For the text-containing cell, return its midpoint in (x, y) coordinate format. 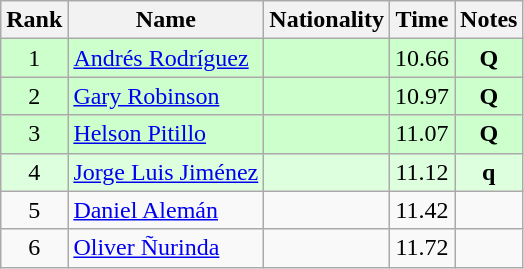
Andrés Rodríguez (166, 58)
11.72 (422, 248)
6 (34, 248)
q (489, 172)
Nationality (327, 20)
4 (34, 172)
5 (34, 210)
3 (34, 134)
11.42 (422, 210)
Rank (34, 20)
Time (422, 20)
Gary Robinson (166, 96)
11.07 (422, 134)
Helson Pitillo (166, 134)
Name (166, 20)
Notes (489, 20)
2 (34, 96)
10.66 (422, 58)
11.12 (422, 172)
1 (34, 58)
Daniel Alemán (166, 210)
10.97 (422, 96)
Jorge Luis Jiménez (166, 172)
Oliver Ñurinda (166, 248)
